Return the [x, y] coordinate for the center point of the cell that contains the specified text.  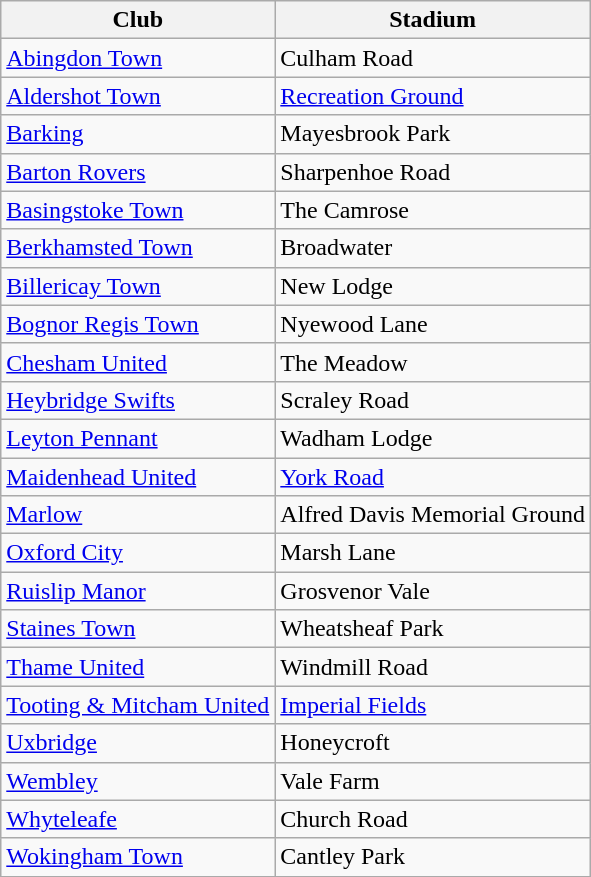
Maidenhead United [138, 477]
Abingdon Town [138, 58]
Whyteleafe [138, 819]
Basingstoke Town [138, 210]
Imperial Fields [433, 705]
Wembley [138, 781]
Berkhamsted Town [138, 248]
Barking [138, 134]
Vale Farm [433, 781]
Thame United [138, 667]
Wadham Lodge [433, 438]
Uxbridge [138, 743]
Cantley Park [433, 857]
Recreation Ground [433, 96]
Bognor Regis Town [138, 324]
Wokingham Town [138, 857]
Scraley Road [433, 400]
Honeycroft [433, 743]
Wheatsheaf Park [433, 629]
Heybridge Swifts [138, 400]
Chesham United [138, 362]
York Road [433, 477]
The Camrose [433, 210]
Barton Rovers [138, 172]
Stadium [433, 20]
Staines Town [138, 629]
Oxford City [138, 553]
Nyewood Lane [433, 324]
Ruislip Manor [138, 591]
Broadwater [433, 248]
Grosvenor Vale [433, 591]
Marsh Lane [433, 553]
Aldershot Town [138, 96]
The Meadow [433, 362]
Sharpenhoe Road [433, 172]
Club [138, 20]
Alfred Davis Memorial Ground [433, 515]
Tooting & Mitcham United [138, 705]
Marlow [138, 515]
Windmill Road [433, 667]
Culham Road [433, 58]
New Lodge [433, 286]
Mayesbrook Park [433, 134]
Billericay Town [138, 286]
Leyton Pennant [138, 438]
Church Road [433, 819]
